Provide the [x, y] coordinate of the cell's center where the given text is located.  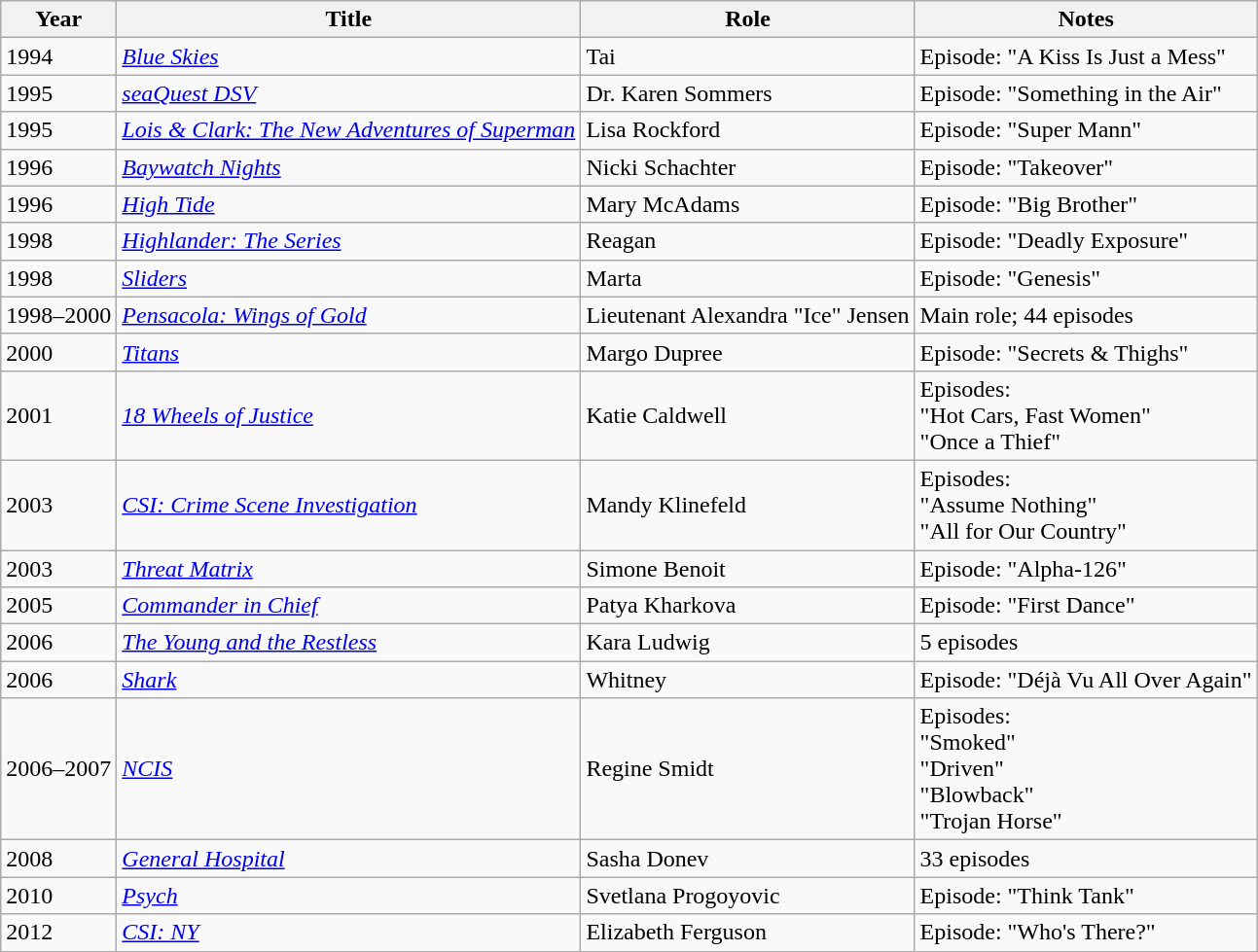
Whitney [747, 680]
Tai [747, 56]
Sasha Donev [747, 859]
Elizabeth Ferguson [747, 933]
Commander in Chief [348, 606]
Titans [348, 352]
Psych [348, 896]
33 episodes [1086, 859]
Pensacola: Wings of Gold [348, 315]
Main role; 44 episodes [1086, 315]
Notes [1086, 19]
5 episodes [1086, 643]
Episode: "Alpha-126" [1086, 569]
Baywatch Nights [348, 167]
2001 [58, 415]
Reagan [747, 241]
2008 [58, 859]
Highlander: The Series [348, 241]
Patya Kharkova [747, 606]
Regine Smidt [747, 769]
Episodes:"Hot Cars, Fast Women""Once a Thief" [1086, 415]
Episodes:"Assume Nothing""All for Our Country" [1086, 505]
Episode: "Who's There?" [1086, 933]
Episode: "Genesis" [1086, 278]
CSI: NY [348, 933]
1994 [58, 56]
Kara Ludwig [747, 643]
Episode: "Secrets & Thighs" [1086, 352]
Lois & Clark: The New Adventures of Superman [348, 130]
General Hospital [348, 859]
The Young and the Restless [348, 643]
Episode: "Déjà Vu All Over Again" [1086, 680]
Threat Matrix [348, 569]
Title [348, 19]
Episode: "Takeover" [1086, 167]
CSI: Crime Scene Investigation [348, 505]
Mandy Klinefeld [747, 505]
Year [58, 19]
Shark [348, 680]
Margo Dupree [747, 352]
Episode: "Super Mann" [1086, 130]
1998–2000 [58, 315]
Svetlana Progoyovic [747, 896]
Marta [747, 278]
2005 [58, 606]
Nicki Schachter [747, 167]
Lieutenant Alexandra "Ice" Jensen [747, 315]
Dr. Karen Sommers [747, 93]
seaQuest DSV [348, 93]
2006–2007 [58, 769]
Blue Skies [348, 56]
NCIS [348, 769]
Episodes:"Smoked""Driven""Blowback""Trojan Horse" [1086, 769]
Episode: "Something in the Air" [1086, 93]
Episode: "Deadly Exposure" [1086, 241]
18 Wheels of Justice [348, 415]
Episode: "A Kiss Is Just a Mess" [1086, 56]
Lisa Rockford [747, 130]
High Tide [348, 204]
Episode: "Think Tank" [1086, 896]
Episode: "Big Brother" [1086, 204]
2000 [58, 352]
2010 [58, 896]
Mary McAdams [747, 204]
Simone Benoit [747, 569]
2012 [58, 933]
Episode: "First Dance" [1086, 606]
Sliders [348, 278]
Role [747, 19]
Katie Caldwell [747, 415]
